Return [x, y] of the center of cell containing provided text 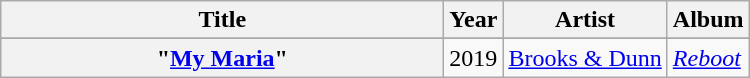
Brooks & Dunn [585, 58]
2019 [474, 58]
Artist [585, 20]
Album [708, 20]
Year [474, 20]
Title [222, 20]
Reboot [708, 58]
"My Maria" [222, 58]
